Output the [X, Y] coordinate of the center of the cell containing the given text.  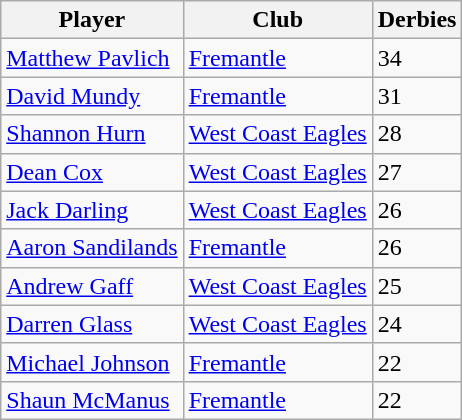
Darren Glass [92, 324]
Player [92, 20]
Club [278, 20]
Jack Darling [92, 210]
34 [417, 58]
Michael Johnson [92, 362]
28 [417, 134]
31 [417, 96]
Shaun McManus [92, 400]
Aaron Sandilands [92, 248]
Andrew Gaff [92, 286]
David Mundy [92, 96]
Shannon Hurn [92, 134]
25 [417, 286]
Derbies [417, 20]
Dean Cox [92, 172]
Matthew Pavlich [92, 58]
24 [417, 324]
27 [417, 172]
